Identify which cell holds the provided text, then report its (X, Y) central coordinate. 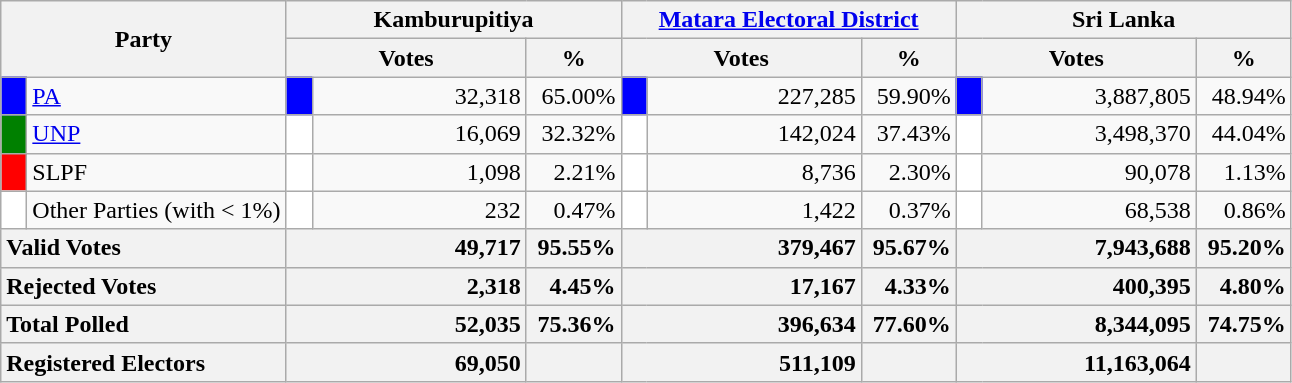
44.04% (1244, 134)
Sri Lanka (1124, 20)
UNP (156, 134)
1.13% (1244, 172)
69,050 (406, 362)
Registered Electors (144, 362)
52,035 (406, 324)
PA (156, 96)
400,395 (1076, 286)
511,109 (741, 362)
SLPF (156, 172)
11,163,064 (1076, 362)
8,736 (754, 172)
227,285 (754, 96)
65.00% (574, 96)
49,717 (406, 248)
Rejected Votes (144, 286)
1,098 (419, 172)
95.67% (908, 248)
37.43% (908, 134)
2.30% (908, 172)
2.21% (574, 172)
Party (144, 39)
2,318 (406, 286)
7,943,688 (1076, 248)
3,887,805 (1089, 96)
0.86% (1244, 210)
8,344,095 (1076, 324)
0.37% (908, 210)
3,498,370 (1089, 134)
0.47% (574, 210)
4.45% (574, 286)
4.33% (908, 286)
32.32% (574, 134)
95.20% (1244, 248)
1,422 (754, 210)
396,634 (741, 324)
379,467 (741, 248)
74.75% (1244, 324)
4.80% (1244, 286)
68,538 (1089, 210)
59.90% (908, 96)
Matara Electoral District (788, 20)
90,078 (1089, 172)
75.36% (574, 324)
Other Parties (with < 1%) (156, 210)
95.55% (574, 248)
77.60% (908, 324)
Total Polled (144, 324)
142,024 (754, 134)
16,069 (419, 134)
232 (419, 210)
48.94% (1244, 96)
Kamburupitiya (454, 20)
17,167 (741, 286)
Valid Votes (144, 248)
32,318 (419, 96)
